Return [X, Y] of the center of cell containing provided text 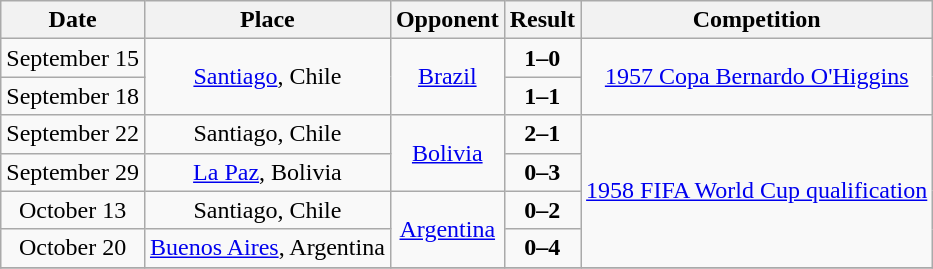
1957 Copa Bernardo O'Higgins [757, 77]
Place [267, 20]
Brazil [447, 77]
Opponent [447, 20]
September 29 [73, 172]
September 22 [73, 134]
1–1 [542, 96]
October 20 [73, 248]
La Paz, Bolivia [267, 172]
Bolivia [447, 153]
Competition [757, 20]
September 15 [73, 58]
2–1 [542, 134]
September 18 [73, 96]
October 13 [73, 210]
0–2 [542, 210]
1–0 [542, 58]
Buenos Aires, Argentina [267, 248]
0–4 [542, 248]
1958 FIFA World Cup qualification [757, 191]
Date [73, 20]
Result [542, 20]
Argentina [447, 229]
0–3 [542, 172]
